For the text-containing cell, return its midpoint in (X, Y) coordinate format. 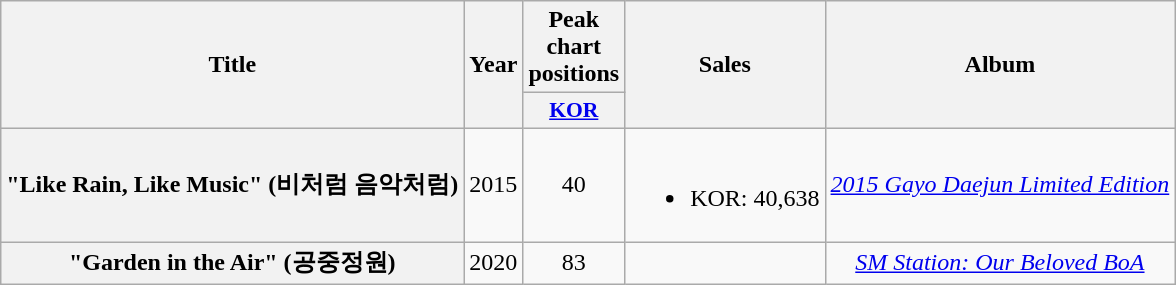
Title (232, 65)
2015 (494, 184)
2015 Gayo Daejun Limited Edition (1000, 184)
Sales (725, 65)
"Garden in the Air" (공중정원) (232, 264)
KOR: 40,638 (725, 184)
"Like Rain, Like Music" (비처럼 음악처럼) (232, 184)
SM Station: Our Beloved BoA (1000, 264)
Peak chartpositions (574, 47)
40 (574, 184)
2020 (494, 264)
KOR (574, 111)
Year (494, 65)
83 (574, 264)
Album (1000, 65)
